Scan for the cell matching the given text and deliver its (x, y) coordinate at center. 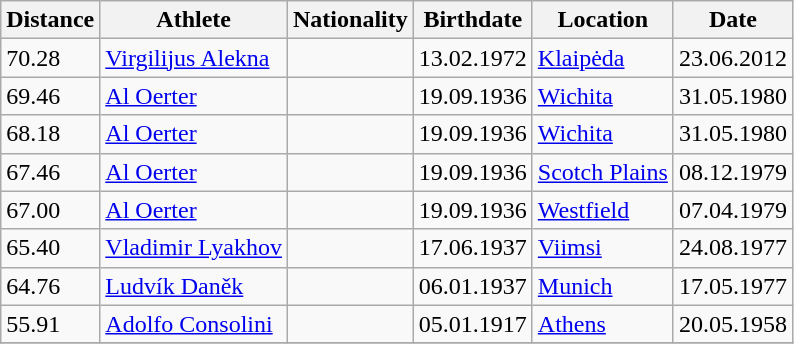
20.05.1958 (732, 324)
64.76 (50, 286)
06.01.1937 (472, 286)
Birthdate (472, 20)
Virgilijus Alekna (194, 58)
67.46 (50, 172)
Munich (602, 286)
Location (602, 20)
Distance (50, 20)
Westfield (602, 210)
67.00 (50, 210)
Viimsi (602, 248)
Athens (602, 324)
Athlete (194, 20)
69.46 (50, 96)
17.05.1977 (732, 286)
24.08.1977 (732, 248)
13.02.1972 (472, 58)
17.06.1937 (472, 248)
23.06.2012 (732, 58)
70.28 (50, 58)
08.12.1979 (732, 172)
Adolfo Consolini (194, 324)
55.91 (50, 324)
Klaipėda (602, 58)
65.40 (50, 248)
07.04.1979 (732, 210)
Nationality (351, 20)
Date (732, 20)
05.01.1917 (472, 324)
68.18 (50, 134)
Vladimir Lyakhov (194, 248)
Ludvík Daněk (194, 286)
Scotch Plains (602, 172)
